Scan for the cell matching the given text and deliver its (x, y) coordinate at center. 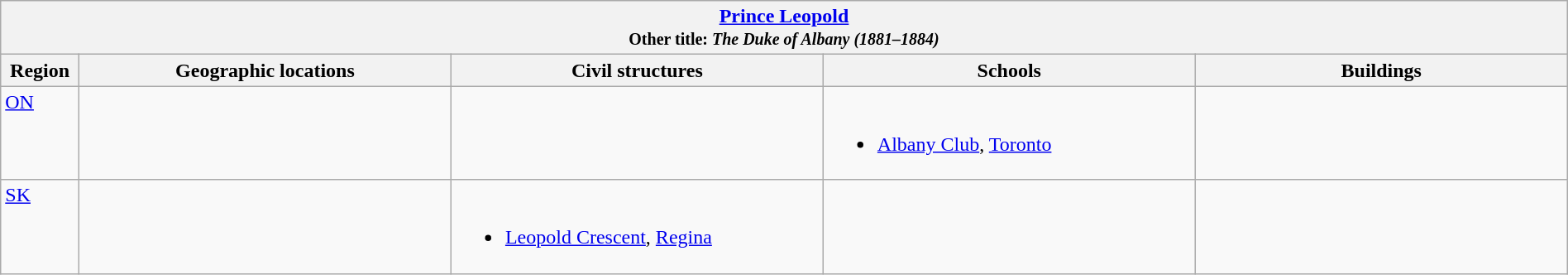
Prince LeopoldOther title: The Duke of Albany (1881–1884) (784, 28)
ON (40, 133)
Schools (1009, 70)
Buildings (1381, 70)
SK (40, 227)
Region (40, 70)
Geographic locations (265, 70)
Albany Club, Toronto (1009, 133)
Leopold Crescent, Regina (637, 227)
Civil structures (637, 70)
